Return the [x, y] coordinate for the center point of the cell that contains the specified text.  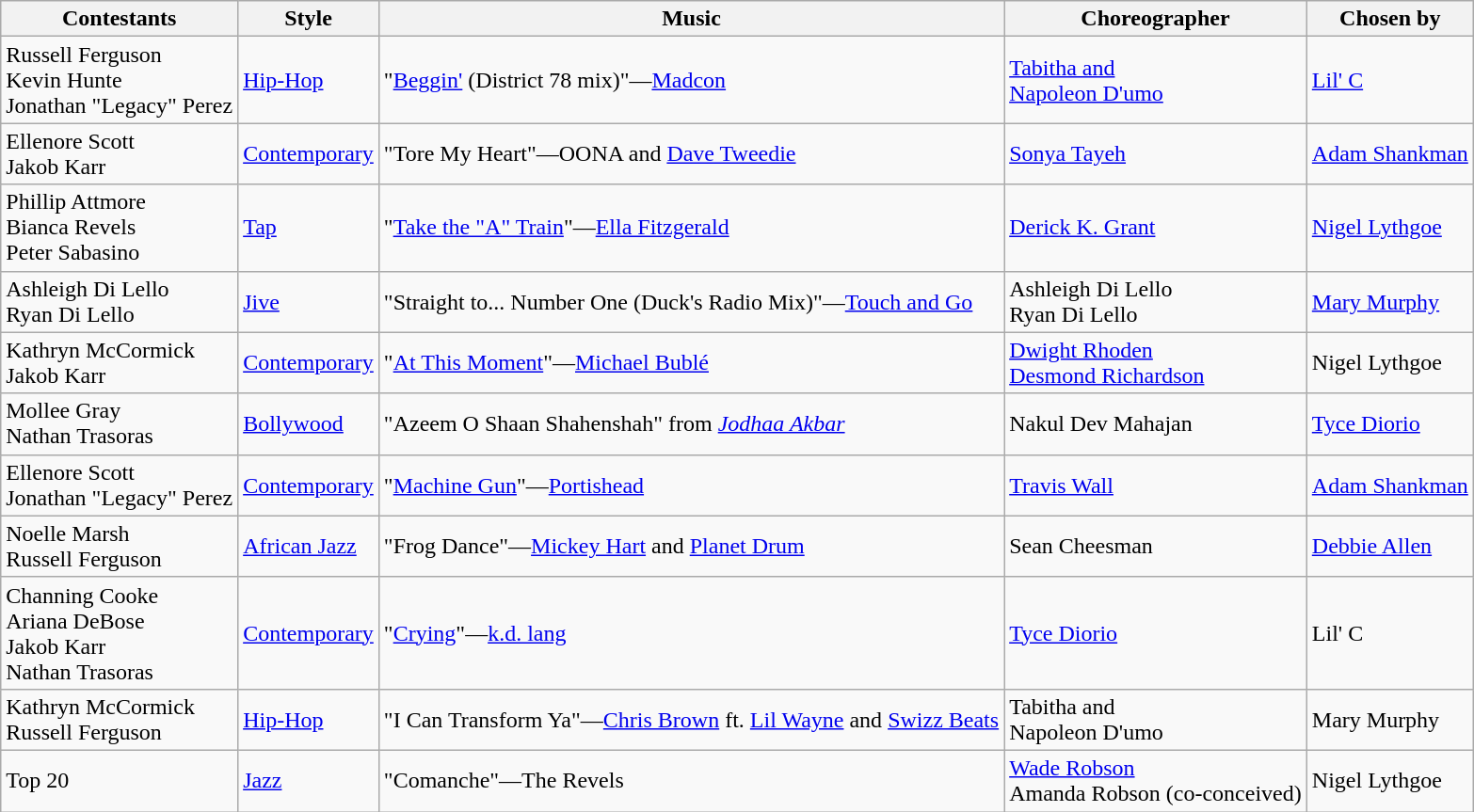
Tap [309, 228]
Ellenore ScottJonathan "Legacy" Perez [120, 486]
Dwight RhodenDesmond Richardson [1156, 363]
"Crying"—k.d. lang [691, 632]
"Straight to... Number One (Duck's Radio Mix)"—Touch and Go [691, 301]
"Take the "A" Train"—Ella Fitzgerald [691, 228]
Chosen by [1389, 19]
Sean Cheesman [1156, 546]
Top 20 [120, 781]
Russell FergusonKevin HunteJonathan "Legacy" Perez [120, 80]
"Comanche"—The Revels [691, 781]
Contestants [120, 19]
Sonya Tayeh [1156, 154]
Noelle MarshRussell Ferguson [120, 546]
Phillip AttmoreBianca RevelsPeter Sabasino [120, 228]
Jive [309, 301]
Travis Wall [1156, 486]
Mollee GrayNathan Trasoras [120, 423]
"Beggin' (District 78 mix)"—Madcon [691, 80]
Nakul Dev Mahajan [1156, 423]
"Tore My Heart"—OONA and Dave Tweedie [691, 154]
Ellenore ScottJakob Karr [120, 154]
"Frog Dance"—Mickey Hart and Planet Drum [691, 546]
"Machine Gun"—Portishead [691, 486]
Choreographer [1156, 19]
Channing CookeAriana DeBoseJakob KarrNathan Trasoras [120, 632]
Derick K. Grant [1156, 228]
Kathryn McCormickJakob Karr [120, 363]
"Azeem O Shaan Shahenshah" from Jodhaa Akbar [691, 423]
Wade RobsonAmanda Robson (co-conceived) [1156, 781]
Debbie Allen [1389, 546]
African Jazz [309, 546]
Bollywood [309, 423]
"At This Moment"—Michael Bublé [691, 363]
"I Can Transform Ya"—Chris Brown ft. Lil Wayne and Swizz Beats [691, 719]
Jazz [309, 781]
Kathryn McCormickRussell Ferguson [120, 719]
Music [691, 19]
Style [309, 19]
